Find where the given text appears and provide that cell's center as [x, y] coordinate. 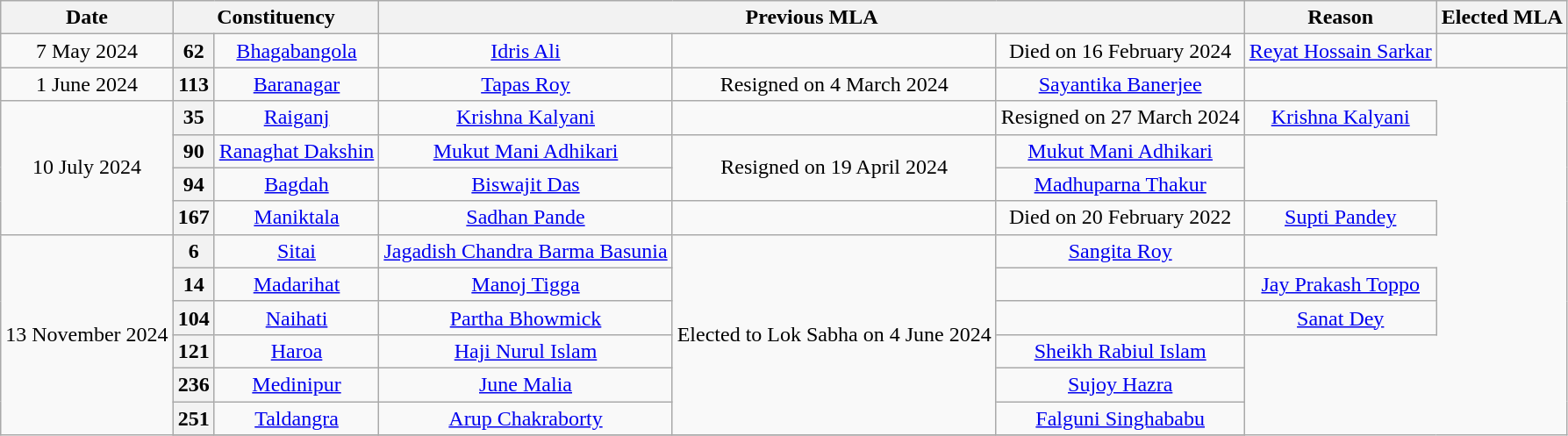
Date [87, 18]
Died on 16 February 2024 [1120, 51]
Died on 20 February 2022 [1120, 218]
13 November 2024 [87, 334]
Sheikh Rabiul Islam [1120, 351]
Haji Nurul Islam [526, 351]
June Malia [526, 384]
Madhuparna Thakur [1120, 184]
Jagadish Chandra Barma Basunia [526, 251]
121 [193, 351]
Manoj Tigga [526, 284]
94 [193, 184]
167 [193, 218]
Taldangra [297, 418]
35 [193, 118]
Sangita Roy [1120, 251]
251 [193, 418]
Sanat Dey [1341, 318]
Baranagar [297, 84]
Bagdah [297, 184]
Medinipur [297, 384]
Biswajit Das [526, 184]
Supti Pandey [1341, 218]
Sadhan Pande [526, 218]
Bhagabangola [297, 51]
10 July 2024 [87, 168]
Madarihat [297, 284]
Reason [1341, 18]
14 [193, 284]
90 [193, 151]
Sitai [297, 251]
Previous MLA [812, 18]
104 [193, 318]
Resigned on 19 April 2024 [834, 168]
62 [193, 51]
7 May 2024 [87, 51]
Resigned on 4 March 2024 [834, 84]
Falguni Singhababu [1120, 418]
Resigned on 27 March 2024 [1120, 118]
Ranaghat Dakshin [297, 151]
Tapas Roy [526, 84]
Idris Ali [526, 51]
Reyat Hossain Sarkar [1341, 51]
6 [193, 251]
113 [193, 84]
Haroa [297, 351]
Jay Prakash Toppo [1341, 284]
Elected to Lok Sabha on 4 June 2024 [834, 334]
Constituency [276, 18]
Elected MLA [1502, 18]
236 [193, 384]
1 June 2024 [87, 84]
Sayantika Banerjee [1120, 84]
Sujoy Hazra [1120, 384]
Partha Bhowmick [526, 318]
Arup Chakraborty [526, 418]
Raiganj [297, 118]
Maniktala [297, 218]
Naihati [297, 318]
